Provide the (X, Y) coordinate of the cell's center where the given text is located.  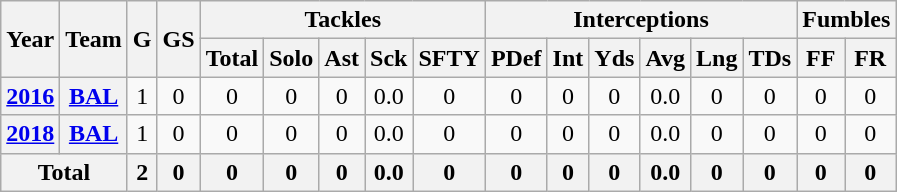
Lng (717, 58)
2016 (30, 96)
Avg (666, 58)
Yds (614, 58)
FR (870, 58)
Fumbles (846, 20)
SFTY (449, 58)
G (142, 39)
2018 (30, 134)
Interceptions (640, 20)
Sck (388, 58)
Int (568, 58)
Ast (342, 58)
FF (821, 58)
Year (30, 39)
PDef (516, 58)
2 (142, 172)
TDs (770, 58)
GS (178, 39)
Solo (292, 58)
Tackles (342, 20)
Team (94, 39)
